Find where the given text appears and provide that cell's center as [X, Y] coordinate. 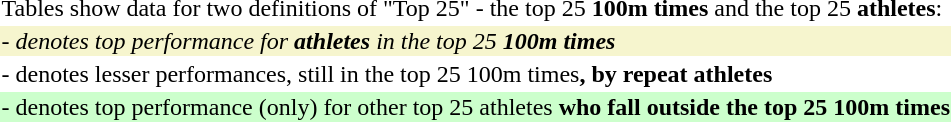
- denotes lesser performances, still in the top 25 100m times, by repeat athletes [476, 74]
- denotes top performance for athletes in the top 25 100m times [476, 41]
- denotes top performance (only) for other top 25 athletes who fall outside the top 25 100m times [476, 107]
